Return the [x, y] coordinate for the center point of the cell that contains the specified text.  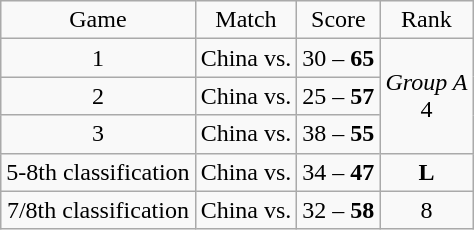
Group A 4 [426, 96]
30 – 65 [338, 58]
5-8th classification [98, 172]
Score [338, 20]
34 – 47 [338, 172]
7/8th classification [98, 210]
8 [426, 210]
3 [98, 134]
32 – 58 [338, 210]
Game [98, 20]
1 [98, 58]
Match [246, 20]
38 – 55 [338, 134]
L [426, 172]
Rank [426, 20]
25 – 57 [338, 96]
2 [98, 96]
